Identify which cell holds the provided text, then report its [x, y] central coordinate. 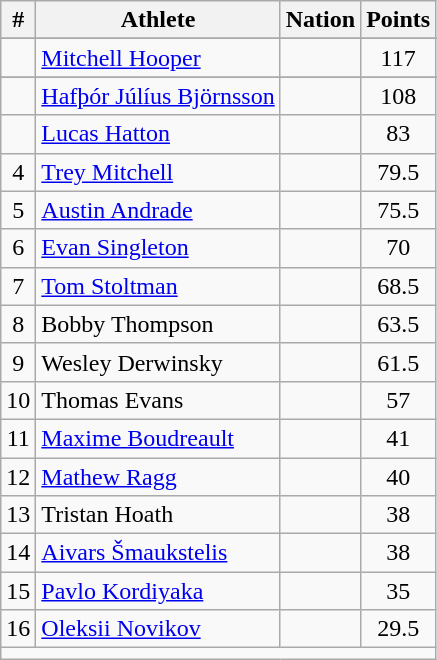
Pavlo Kordiyaka [158, 591]
41 [398, 438]
61.5 [398, 362]
15 [18, 591]
35 [398, 591]
12 [18, 477]
108 [398, 96]
29.5 [398, 629]
Austin Andrade [158, 210]
79.5 [398, 172]
11 [18, 438]
63.5 [398, 324]
Mathew Ragg [158, 477]
Evan Singleton [158, 248]
5 [18, 210]
10 [18, 400]
Aivars Šmaukstelis [158, 553]
70 [398, 248]
# [18, 20]
Bobby Thompson [158, 324]
Maxime Boudreault [158, 438]
Tom Stoltman [158, 286]
Wesley Derwinsky [158, 362]
Points [398, 20]
Athlete [158, 20]
117 [398, 58]
6 [18, 248]
Nation [320, 20]
16 [18, 629]
14 [18, 553]
4 [18, 172]
40 [398, 477]
Mitchell Hooper [158, 58]
13 [18, 515]
57 [398, 400]
Tristan Hoath [158, 515]
Oleksii Novikov [158, 629]
Thomas Evans [158, 400]
Hafþór Júlíus Björnsson [158, 96]
8 [18, 324]
68.5 [398, 286]
75.5 [398, 210]
9 [18, 362]
83 [398, 134]
7 [18, 286]
Trey Mitchell [158, 172]
Lucas Hatton [158, 134]
